Locate the cell with the specified text and output its (X, Y) center coordinate. 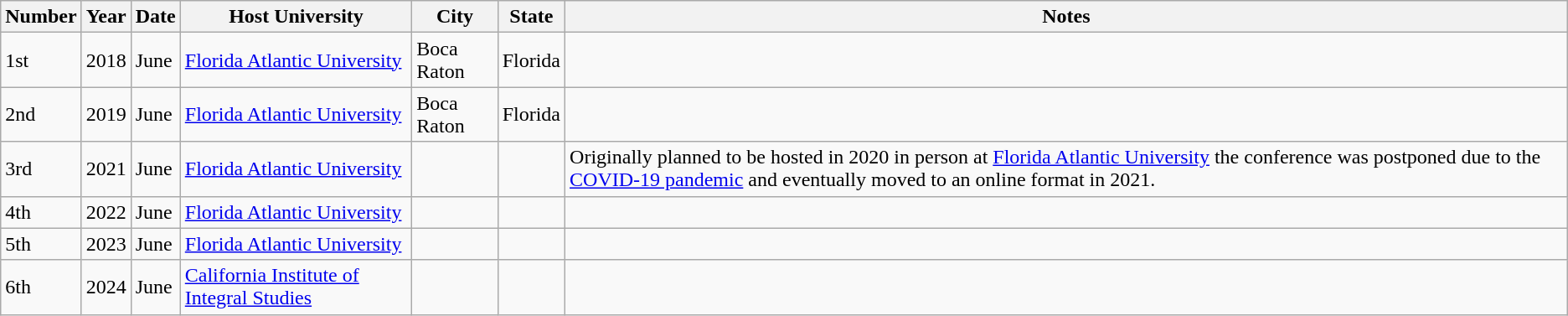
3rd (41, 169)
2023 (106, 244)
Notes (1067, 17)
State (531, 17)
5th (41, 244)
1st (41, 60)
2024 (106, 287)
2nd (41, 114)
Number (41, 17)
6th (41, 287)
City (455, 17)
2018 (106, 60)
2021 (106, 169)
Year (106, 17)
Host University (297, 17)
Date (156, 17)
2022 (106, 212)
2019 (106, 114)
4th (41, 212)
California Institute of Integral Studies (297, 287)
